Locate the cell with the specified text and output its [X, Y] center coordinate. 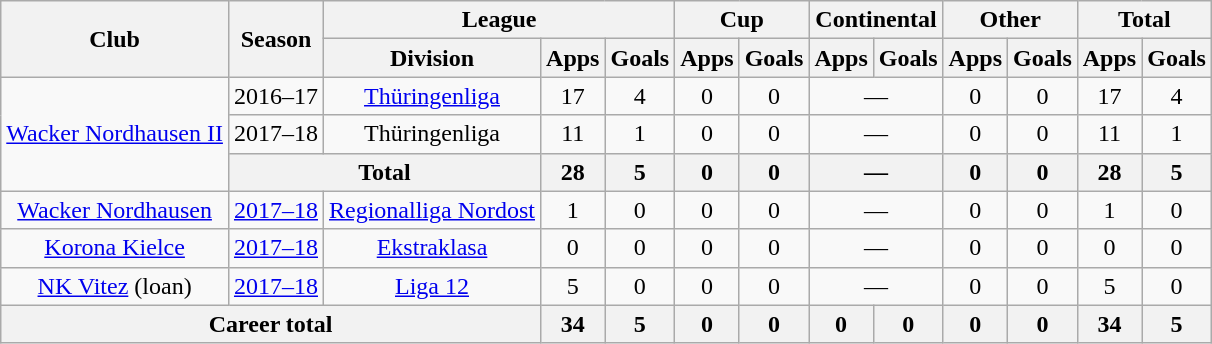
Wacker Nordhausen [115, 210]
League [500, 20]
Continental [876, 20]
NK Vitez (loan) [115, 286]
Wacker Nordhausen II [115, 134]
Regionalliga Nordost [432, 210]
Korona Kielce [115, 248]
Ekstraklasa [432, 248]
Club [115, 39]
Season [276, 39]
Career total [271, 324]
Division [432, 58]
Liga 12 [432, 286]
2016–17 [276, 96]
Other [1010, 20]
Cup [742, 20]
